Scan for the cell matching the given text and deliver its (x, y) coordinate at center. 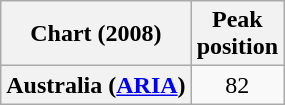
82 (237, 85)
Australia (ARIA) (96, 85)
Chart (2008) (96, 34)
Peakposition (237, 34)
